From the cell containing the given text, extract its center point as (x, y) coordinate. 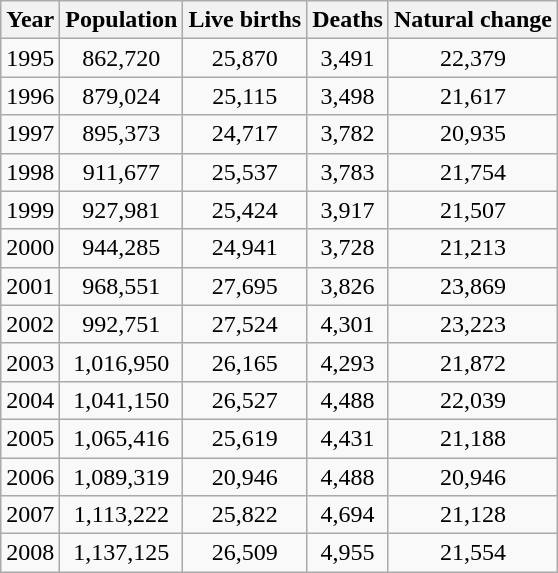
911,677 (122, 172)
3,498 (348, 96)
21,213 (472, 248)
1,041,150 (122, 400)
21,554 (472, 553)
879,024 (122, 96)
3,917 (348, 210)
21,617 (472, 96)
4,431 (348, 438)
Deaths (348, 20)
2007 (30, 515)
2005 (30, 438)
21,507 (472, 210)
968,551 (122, 286)
26,165 (245, 362)
2008 (30, 553)
4,293 (348, 362)
21,754 (472, 172)
2004 (30, 400)
3,826 (348, 286)
25,115 (245, 96)
Year (30, 20)
25,619 (245, 438)
24,717 (245, 134)
2000 (30, 248)
27,695 (245, 286)
26,527 (245, 400)
1996 (30, 96)
25,424 (245, 210)
1998 (30, 172)
1,089,319 (122, 477)
25,822 (245, 515)
Live births (245, 20)
24,941 (245, 248)
21,872 (472, 362)
944,285 (122, 248)
23,869 (472, 286)
Natural change (472, 20)
2003 (30, 362)
4,694 (348, 515)
1,016,950 (122, 362)
4,301 (348, 324)
21,188 (472, 438)
22,039 (472, 400)
25,870 (245, 58)
862,720 (122, 58)
1999 (30, 210)
4,955 (348, 553)
1,065,416 (122, 438)
2006 (30, 477)
1995 (30, 58)
21,128 (472, 515)
3,491 (348, 58)
992,751 (122, 324)
27,524 (245, 324)
2001 (30, 286)
3,783 (348, 172)
895,373 (122, 134)
26,509 (245, 553)
3,782 (348, 134)
1,137,125 (122, 553)
1,113,222 (122, 515)
3,728 (348, 248)
1997 (30, 134)
20,935 (472, 134)
22,379 (472, 58)
Population (122, 20)
23,223 (472, 324)
25,537 (245, 172)
2002 (30, 324)
927,981 (122, 210)
